Detect which cell encompasses the target text, then output its (X, Y) center coordinate. 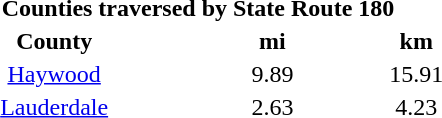
9.89 (272, 74)
mi (272, 41)
